Provide the (x, y) coordinate of the cell's center where the given text is located.  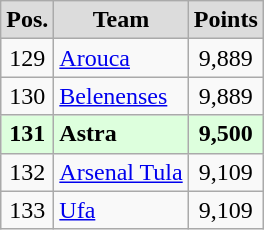
Astra (121, 134)
130 (28, 96)
Points (226, 20)
Arouca (121, 58)
Ufa (121, 210)
132 (28, 172)
Pos. (28, 20)
9,500 (226, 134)
Belenenses (121, 96)
Arsenal Tula (121, 172)
Team (121, 20)
129 (28, 58)
131 (28, 134)
133 (28, 210)
